Scan for the cell matching the given text and deliver its [x, y] coordinate at center. 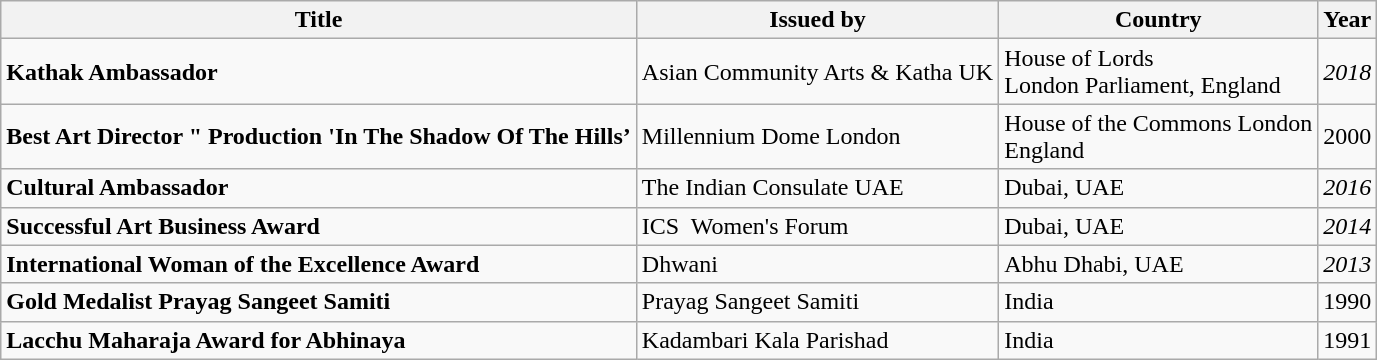
2000 [1348, 136]
The Indian Consulate UAE [817, 188]
International Woman of the Excellence Award [319, 264]
1991 [1348, 340]
House of the Commons LondonEngland [1158, 136]
Dhwani [817, 264]
Abhu Dhabi, UAE [1158, 264]
Gold Medalist Prayag Sangeet Samiti [319, 302]
Kathak Ambassador [319, 72]
Year [1348, 20]
Best Art Director " Production 'In The Shadow Of The Hills’ [319, 136]
Issued by [817, 20]
2013 [1348, 264]
Cultural Ambassador [319, 188]
Successful Art Business Award [319, 226]
Asian Community Arts & Katha UK [817, 72]
1990 [1348, 302]
Kadambari Kala Parishad [817, 340]
Prayag Sangeet Samiti [817, 302]
House of LordsLondon Parliament, England [1158, 72]
Millennium Dome London [817, 136]
Title [319, 20]
2014 [1348, 226]
Lacchu Maharaja Award for Abhinaya [319, 340]
2016 [1348, 188]
Country [1158, 20]
2018 [1348, 72]
ICS Women's Forum [817, 226]
